Extract the [X, Y] coordinate from the center of the cell holding the provided text.  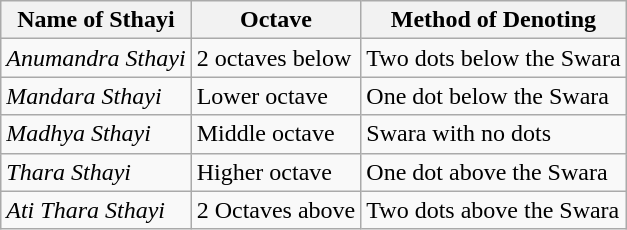
Swara with no dots [494, 134]
Two dots below the Swara [494, 58]
Mandara Sthayi [96, 96]
Thara Sthayi [96, 172]
Lower octave [276, 96]
Anumandra Sthayi [96, 58]
Two dots above the Swara [494, 210]
Middle octave [276, 134]
2 Octaves above [276, 210]
Madhya Sthayi [96, 134]
Higher octave [276, 172]
Octave [276, 20]
Name of Sthayi [96, 20]
2 octaves below [276, 58]
Method of Denoting [494, 20]
One dot above the Swara [494, 172]
One dot below the Swara [494, 96]
Ati Thara Sthayi [96, 210]
